Capture the cell that displays the provided text and extract its [x, y] central coordinate. 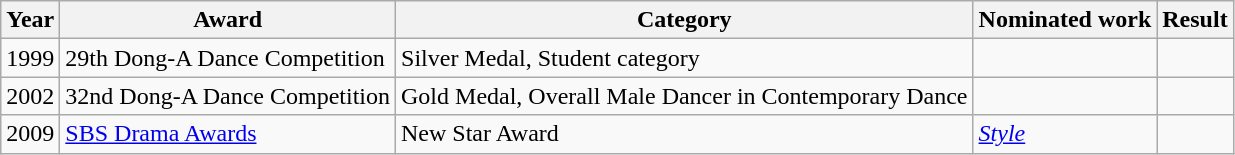
Award [228, 20]
Style [1065, 134]
29th Dong-A Dance Competition [228, 58]
New Star Award [685, 134]
SBS Drama Awards [228, 134]
Year [30, 20]
Gold Medal, Overall Male Dancer in Contemporary Dance [685, 96]
2009 [30, 134]
Category [685, 20]
32nd Dong-A Dance Competition [228, 96]
2002 [30, 96]
Silver Medal, Student category [685, 58]
Result [1195, 20]
Nominated work [1065, 20]
1999 [30, 58]
